Locate the cell with the specified text and output its [X, Y] center coordinate. 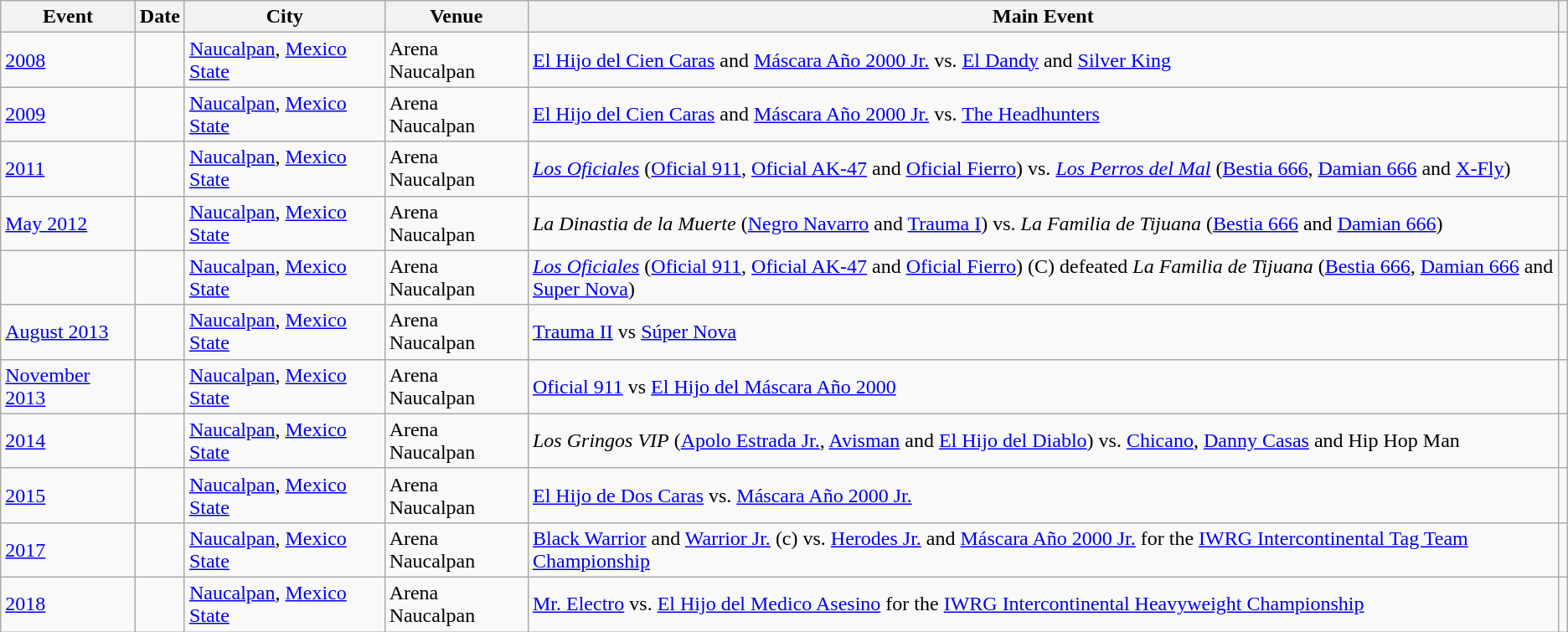
Los Oficiales (Oficial 911, Oficial AK-47 and Oficial Fierro) (C) defeated La Familia de Tijuana (Bestia 666, Damian 666 and Super Nova) [1043, 278]
Venue [456, 17]
Los Gringos VIP (Apolo Estrada Jr., Avisman and El Hijo del Diablo) vs. Chicano, Danny Casas and Hip Hop Man [1043, 440]
November 2013 [69, 387]
El Hijo de Dos Caras vs. Máscara Año 2000 Jr. [1043, 496]
Los Oficiales (Oficial 911, Oficial AK-47 and Oficial Fierro) vs. Los Perros del Mal (Bestia 666, Damian 666 and X-Fly) [1043, 169]
Main Event [1043, 17]
2009 [69, 114]
El Hijo del Cien Caras and Máscara Año 2000 Jr. vs. The Headhunters [1043, 114]
Date [159, 17]
Black Warrior and Warrior Jr. (c) vs. Herodes Jr. and Máscara Año 2000 Jr. for the IWRG Intercontinental Tag Team Championship [1043, 549]
City [285, 17]
2015 [69, 496]
May 2012 [69, 223]
El Hijo del Cien Caras and Máscara Año 2000 Jr. vs. El Dandy and Silver King [1043, 60]
Mr. Electro vs. El Hijo del Medico Asesino for the IWRG Intercontinental Heavyweight Championship [1043, 604]
August 2013 [69, 331]
2018 [69, 604]
Event [69, 17]
2017 [69, 549]
Oficial 911 vs El Hijo del Máscara Año 2000 [1043, 387]
2011 [69, 169]
2008 [69, 60]
2014 [69, 440]
La Dinastia de la Muerte (Negro Navarro and Trauma I) vs. La Familia de Tijuana (Bestia 666 and Damian 666) [1043, 223]
Trauma II vs Súper Nova [1043, 331]
